Search for the cell housing the specified text and yield its (x, y) center coordinate. 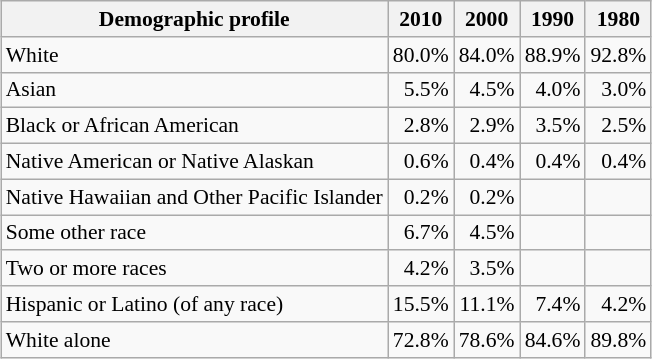
84.0% (487, 55)
2.8% (421, 126)
Hispanic or Latino (of any race) (194, 304)
Some other race (194, 233)
6.7% (421, 233)
84.6% (553, 340)
White alone (194, 340)
80.0% (421, 55)
78.6% (487, 340)
Demographic profile (194, 19)
Black or African American (194, 126)
Asian (194, 90)
Native Hawaiian and Other Pacific Islander (194, 197)
89.8% (618, 340)
2.9% (487, 126)
92.8% (618, 55)
72.8% (421, 340)
15.5% (421, 304)
88.9% (553, 55)
3.0% (618, 90)
0.6% (421, 162)
7.4% (553, 304)
2010 (421, 19)
1980 (618, 19)
Two or more races (194, 269)
1990 (553, 19)
White (194, 55)
11.1% (487, 304)
2000 (487, 19)
4.0% (553, 90)
Native American or Native Alaskan (194, 162)
2.5% (618, 126)
5.5% (421, 90)
